Determine the [x, y] coordinate at the center of the cell enclosing the given text.  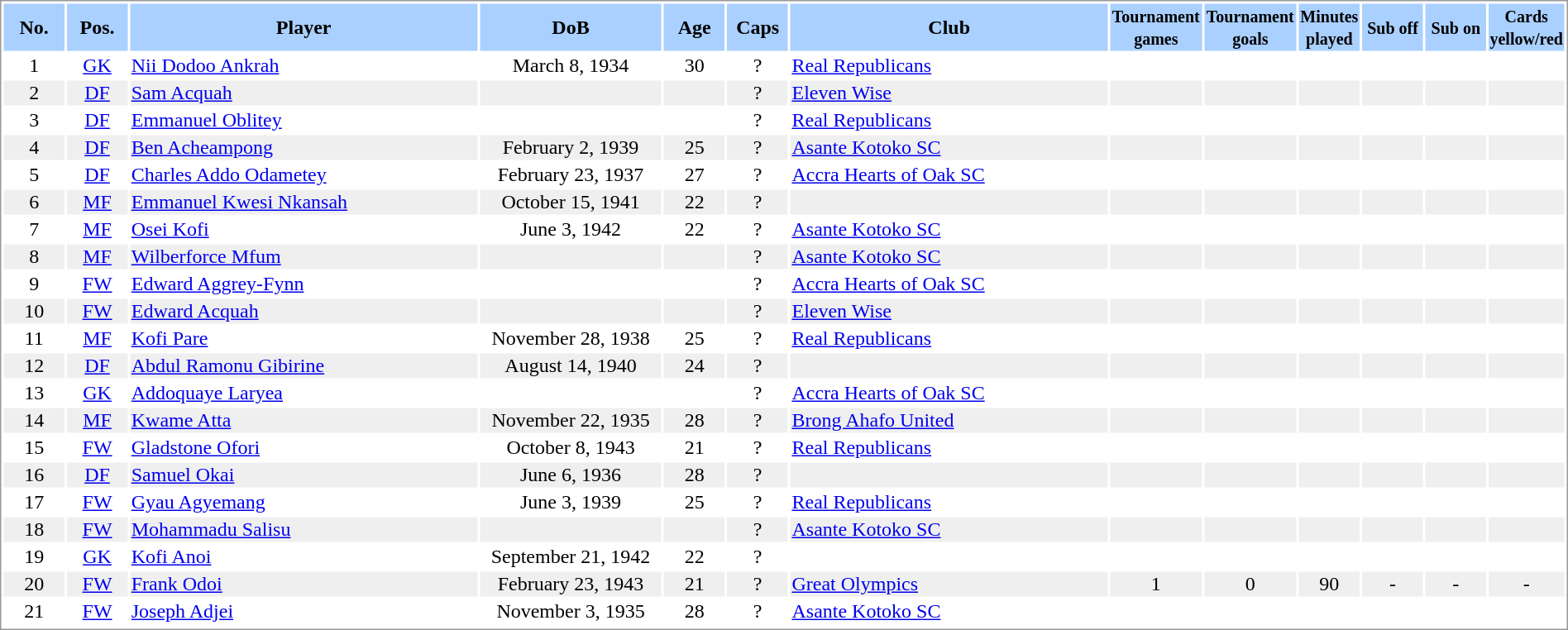
Emmanuel Oblitey [304, 120]
August 14, 1940 [571, 366]
Osei Kofi [304, 229]
Frank Odoi [304, 585]
Abdul Ramonu Gibirine [304, 366]
No. [33, 26]
Pos. [98, 26]
November 28, 1938 [571, 338]
Tournamentgoals [1250, 26]
24 [695, 366]
Charles Addo Odametey [304, 174]
9 [33, 284]
Addoquaye Laryea [304, 393]
November 22, 1935 [571, 421]
Ben Acheampong [304, 148]
Caps [758, 26]
19 [33, 556]
Sub off [1393, 26]
Player [304, 26]
90 [1329, 585]
Wilberforce Mfum [304, 257]
Nii Dodoo Ankrah [304, 65]
Kofi Pare [304, 338]
Cardsyellow/red [1527, 26]
Edward Acquah [304, 312]
7 [33, 229]
13 [33, 393]
6 [33, 203]
March 8, 1934 [571, 65]
18 [33, 530]
October 8, 1943 [571, 447]
14 [33, 421]
Kofi Anoi [304, 556]
12 [33, 366]
Gladstone Ofori [304, 447]
3 [33, 120]
4 [33, 148]
February 23, 1937 [571, 174]
June 3, 1942 [571, 229]
February 2, 1939 [571, 148]
Joseph Adjei [304, 611]
11 [33, 338]
27 [695, 174]
Great Olympics [949, 585]
Edward Aggrey-Fynn [304, 284]
5 [33, 174]
October 15, 1941 [571, 203]
16 [33, 475]
September 21, 1942 [571, 556]
February 23, 1943 [571, 585]
Brong Ahafo United [949, 421]
Mohammadu Salisu [304, 530]
November 3, 1935 [571, 611]
2 [33, 93]
Sub on [1456, 26]
17 [33, 502]
10 [33, 312]
30 [695, 65]
20 [33, 585]
Age [695, 26]
15 [33, 447]
Emmanuel Kwesi Nkansah [304, 203]
June 6, 1936 [571, 475]
0 [1250, 585]
June 3, 1939 [571, 502]
8 [33, 257]
Minutesplayed [1329, 26]
DoB [571, 26]
Club [949, 26]
Kwame Atta [304, 421]
Sam Acquah [304, 93]
Samuel Okai [304, 475]
Gyau Agyemang [304, 502]
Tournamentgames [1156, 26]
